Search for the cell housing the specified text and yield its (x, y) center coordinate. 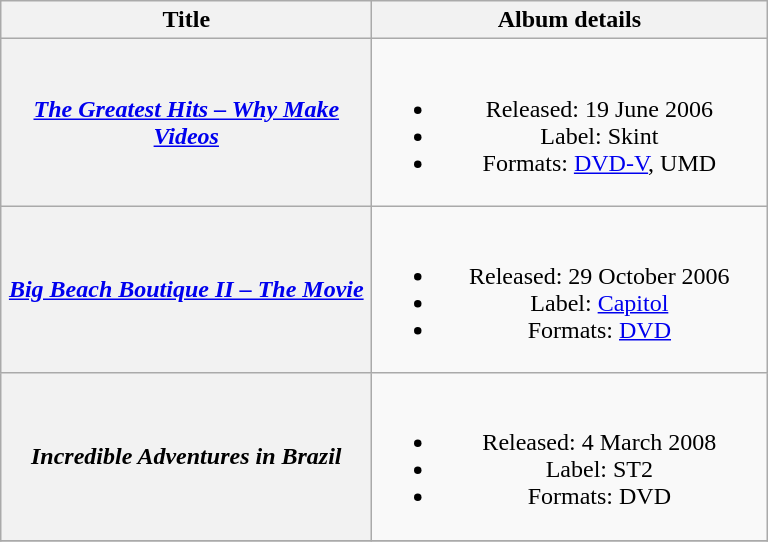
Released: 19 June 2006Label: SkintFormats: DVD-V, UMD (570, 122)
Released: 29 October 2006Label: CapitolFormats: DVD (570, 290)
Big Beach Boutique II – The Movie (186, 290)
Incredible Adventures in Brazil (186, 456)
Album details (570, 20)
Released: 4 March 2008Label: ST2Formats: DVD (570, 456)
Title (186, 20)
The Greatest Hits – Why Make Videos (186, 122)
